Detect which cell encompasses the target text, then output its [x, y] center coordinate. 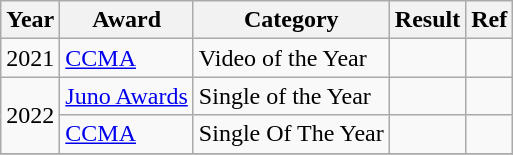
Juno Awards [127, 96]
Single of the Year [291, 96]
Year [30, 20]
Award [127, 20]
2022 [30, 115]
Video of the Year [291, 58]
Result [427, 20]
Ref [490, 20]
Category [291, 20]
2021 [30, 58]
Single Of The Year [291, 134]
